Output the (X, Y) coordinate of the center of the cell containing the given text.  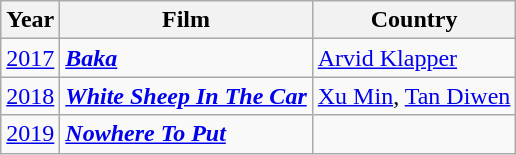
Arvid Klapper (414, 58)
Baka (186, 58)
2017 (30, 58)
Country (414, 20)
White Sheep In The Car (186, 96)
2019 (30, 134)
2018 (30, 96)
Year (30, 20)
Film (186, 20)
Nowhere To Put (186, 134)
Xu Min, Tan Diwen (414, 96)
